Locate the cell with the specified text and output its [X, Y] center coordinate. 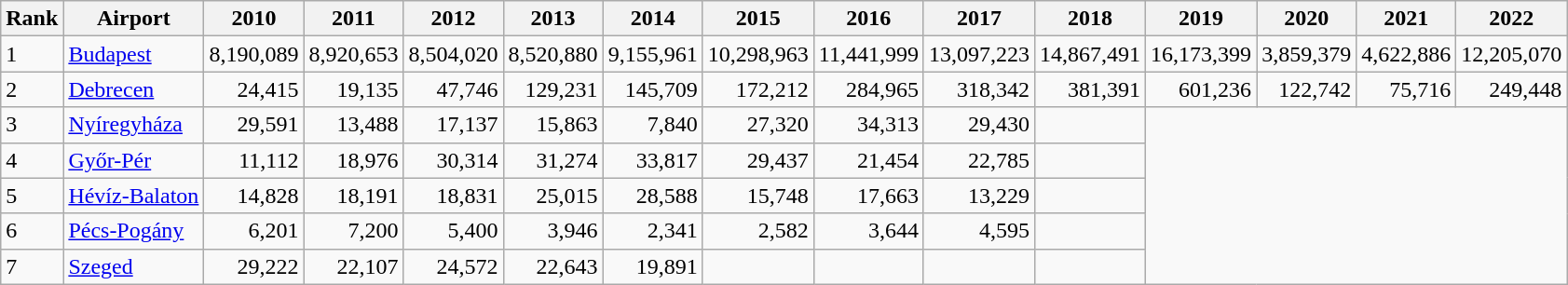
19,135 [354, 89]
122,742 [1306, 89]
381,391 [1090, 89]
4,595 [978, 231]
6,201 [253, 231]
15,863 [553, 125]
47,746 [453, 89]
172,212 [758, 89]
5 [32, 196]
16,173,399 [1202, 54]
13,097,223 [978, 54]
601,236 [1202, 89]
2013 [553, 19]
7 [32, 266]
34,313 [868, 125]
18,191 [354, 196]
33,817 [652, 160]
30,314 [453, 160]
Debrecen [134, 89]
Győr-Pér [134, 160]
318,342 [978, 89]
8,190,089 [253, 54]
22,785 [978, 160]
22,107 [354, 266]
2018 [1090, 19]
3,946 [553, 231]
9,155,961 [652, 54]
17,137 [453, 125]
4 [32, 160]
3,644 [868, 231]
2014 [652, 19]
13,488 [354, 125]
27,320 [758, 125]
18,976 [354, 160]
24,415 [253, 89]
145,709 [652, 89]
4,622,886 [1407, 54]
2,582 [758, 231]
10,298,963 [758, 54]
31,274 [553, 160]
2019 [1202, 19]
14,828 [253, 196]
8,520,880 [553, 54]
29,591 [253, 125]
3,859,379 [1306, 54]
6 [32, 231]
7,840 [652, 125]
Hévíz-Balaton [134, 196]
2020 [1306, 19]
249,448 [1511, 89]
Nyíregyháza [134, 125]
2011 [354, 19]
129,231 [553, 89]
13,229 [978, 196]
Rank [32, 19]
18,831 [453, 196]
2,341 [652, 231]
14,867,491 [1090, 54]
7,200 [354, 231]
12,205,070 [1511, 54]
29,430 [978, 125]
21,454 [868, 160]
2017 [978, 19]
2012 [453, 19]
19,891 [652, 266]
24,572 [453, 266]
284,965 [868, 89]
Budapest [134, 54]
17,663 [868, 196]
3 [32, 125]
2022 [1511, 19]
Szeged [134, 266]
8,504,020 [453, 54]
1 [32, 54]
2016 [868, 19]
2015 [758, 19]
2 [32, 89]
25,015 [553, 196]
8,920,653 [354, 54]
Airport [134, 19]
22,643 [553, 266]
75,716 [1407, 89]
28,588 [652, 196]
29,437 [758, 160]
29,222 [253, 266]
Pécs-Pogány [134, 231]
15,748 [758, 196]
11,441,999 [868, 54]
11,112 [253, 160]
2021 [1407, 19]
5,400 [453, 231]
2010 [253, 19]
